Output the (X, Y) coordinate of the center of the cell containing the given text.  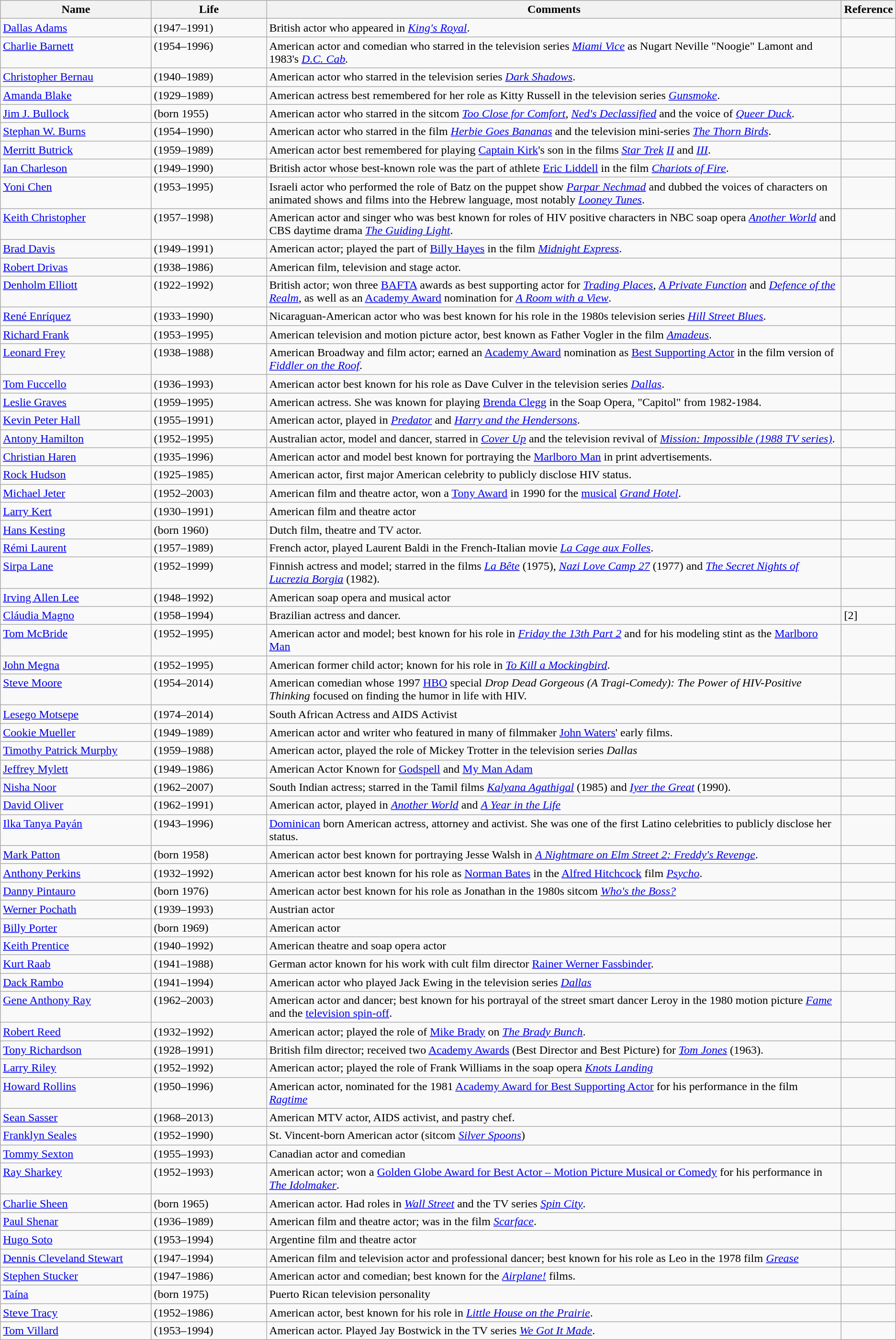
American actor who starred in the film Herbie Goes Bananas and the television mini-series The Thorn Birds. (554, 132)
Sirpa Lane (76, 573)
Steve Tracy (76, 1313)
Ilka Tanya Payán (76, 830)
Michael Jeter (76, 493)
American theatre and soap opera actor (554, 946)
Cookie Mueller (76, 732)
(1959–1995) (209, 402)
(1947–1991) (209, 28)
(1954–2014) (209, 689)
American Broadway and film actor; earned an Academy Award nomination as Best Supporting Actor in the film version of Fiddler on the Roof. (554, 359)
American actor best known for portraying Jesse Walsh in A Nightmare on Elm Street 2: Freddy's Revenge. (554, 855)
American actor. Had roles in Wall Street and the TV series Spin City. (554, 1203)
Keith Prentice (76, 946)
(1935–1996) (209, 457)
Argentine film and theatre actor (554, 1239)
(1959–1988) (209, 751)
(1940–1989) (209, 77)
(1954–1990) (209, 132)
American soap opera and musical actor (554, 597)
American actor and dancer; best known for his portrayal of the street smart dancer Leroy in the 1980 motion picture Fame and the television spin-off. (554, 1007)
Australian actor, model and dancer, starred in Cover Up and the television revival of Mission: Impossible (1988 TV series). (554, 439)
(1962–2007) (209, 787)
American former child actor; known for his role in To Kill a Mockingbird. (554, 665)
Tony Richardson (76, 1050)
(born 1960) (209, 529)
Christopher Bernau (76, 77)
American film and theatre actor; was in the film Scarface. (554, 1221)
Gene Anthony Ray (76, 1007)
Stephen Stucker (76, 1276)
(1928–1991) (209, 1050)
Rock Hudson (76, 475)
Denholm Elliott (76, 292)
(1952–1990) (209, 1136)
American actor who starred in the television series Dark Shadows. (554, 77)
Comments (554, 10)
Ray Sharkey (76, 1179)
Hans Kesting (76, 529)
Larry Riley (76, 1068)
(1952–1992) (209, 1068)
French actor, played Laurent Baldi in the French-Italian movie La Cage aux Folles. (554, 548)
Puerto Rican television personality (554, 1295)
Leslie Graves (76, 402)
Dominican born American actress, attorney and activist. She was one of the first Latino celebrities to publicly disclose her status. (554, 830)
South African Actress and AIDS Activist (554, 714)
American actor best known for his role as Dave Culver in the television series Dallas. (554, 384)
Nisha Noor (76, 787)
Billy Porter (76, 927)
(1962–2003) (209, 1007)
Christian Haren (76, 457)
Finnish actress and model; starred in the films La Bête (1975), Nazi Love Camp 27 (1977) and The Secret Nights of Lucrezia Borgia (1982). (554, 573)
American television and motion picture actor, best known as Father Vogler in the film Amadeus. (554, 335)
Tom McBride (76, 641)
American actress best remembered for her role as Kitty Russell in the television series Gunsmoke. (554, 95)
Charlie Barnett (76, 53)
American MTV actor, AIDS activist, and pastry chef. (554, 1117)
Mark Patton (76, 855)
American actor, played in Another World and A Year in the Life (554, 805)
American actor; played the role of Mike Brady on The Brady Bunch. (554, 1032)
American actor. Played Jay Bostwick in the TV series We Got It Made. (554, 1331)
American actress. She was known for playing Brenda Clegg in the Soap Opera, "Capitol" from 1982-1984. (554, 402)
British film director; received two Academy Awards (Best Director and Best Picture) for Tom Jones (1963). (554, 1050)
Robert Reed (76, 1032)
(1958–1994) (209, 616)
Tom Fuccello (76, 384)
Paul Shenar (76, 1221)
(1974–2014) (209, 714)
(1939–1993) (209, 909)
American actor who starred in the sitcom Too Close for Comfort, Ned's Declassified and the voice of Queer Duck. (554, 113)
(1968–2013) (209, 1117)
(1936–1989) (209, 1221)
American actor and model; best known for his role in Friday the 13th Part 2 and for his modeling stint as the Marlboro Man (554, 641)
Leonard Frey (76, 359)
(1952–1986) (209, 1313)
Dack Rambo (76, 982)
Merritt Butrick (76, 150)
American actor and writer who featured in many of filmmaker John Waters' early films. (554, 732)
(1933–1990) (209, 316)
American film and theatre actor (554, 511)
South Indian actress; starred in the Tamil films Kalyana Agathigal (1985) and Iyer the Great (1990). (554, 787)
(1949–1989) (209, 732)
American actor, nominated for the 1981 Academy Award for Best Supporting Actor for his performance in the film Ragtime (554, 1092)
(1943–1996) (209, 830)
American actor best remembered for playing Captain Kirk's son in the films Star Trek II and III. (554, 150)
Brazilian actress and dancer. (554, 616)
(born 1965) (209, 1203)
Dennis Cleveland Stewart (76, 1258)
Reference (868, 10)
Amanda Blake (76, 95)
American actor and comedian; best known for the Airplane! films. (554, 1276)
Ian Charleson (76, 168)
Lesego Motsepe (76, 714)
American actor (554, 927)
(1949–1991) (209, 248)
(1962–1991) (209, 805)
Stephan W. Burns (76, 132)
Irving Allen Lee (76, 597)
(1949–1990) (209, 168)
Franklyn Seales (76, 1136)
(1948–1992) (209, 597)
(1949–1986) (209, 769)
(1952–1999) (209, 573)
Name (76, 10)
Hugo Soto (76, 1239)
Tom Villard (76, 1331)
Jeffrey Mylett (76, 769)
(1936–1993) (209, 384)
(1941–1994) (209, 982)
American actor best known for his role as Norman Bates in the Alfred Hitchcock film Psycho. (554, 873)
(1925–1985) (209, 475)
(1954–1996) (209, 53)
Sean Sasser (76, 1117)
Danny Pintauro (76, 891)
(1940–1992) (209, 946)
Dutch film, theatre and TV actor. (554, 529)
Taína (76, 1295)
American actor and model best known for portraying the Marlboro Man in print advertisements. (554, 457)
Larry Kert (76, 511)
Brad Davis (76, 248)
American actor; played the role of Frank Williams in the soap opera Knots Landing (554, 1068)
American film and theatre actor, won a Tony Award in 1990 for the musical Grand Hotel. (554, 493)
Anthony Perkins (76, 873)
Antony Hamilton (76, 439)
American film and television actor and professional dancer; best known for his role as Leo in the 1978 film Grease (554, 1258)
American Actor Known for Godspell and My Man Adam (554, 769)
St. Vincent-born American actor (sitcom Silver Spoons) (554, 1136)
René Enríquez (76, 316)
Austrian actor (554, 909)
[2] (868, 616)
American actor, played in Predator and Harry and the Hendersons. (554, 420)
Life (209, 10)
(born 1975) (209, 1295)
Rémi Laurent (76, 548)
Dallas Adams (76, 28)
American actor, played the role of Mickey Trotter in the television series Dallas (554, 751)
Charlie Sheen (76, 1203)
(1957–1998) (209, 224)
(1952–1993) (209, 1179)
(1957–1989) (209, 548)
Steve Moore (76, 689)
(1929–1989) (209, 95)
American actor best known for his role as Jonathan in the 1980s sitcom Who's the Boss? (554, 891)
(1950–1996) (209, 1092)
British actor whose best-known role was the part of athlete Eric Liddell in the film Chariots of Fire. (554, 168)
Kurt Raab (76, 964)
(1938–1986) (209, 267)
(born 1955) (209, 113)
Robert Drivas (76, 267)
Jim J. Bullock (76, 113)
Howard Rollins (76, 1092)
(born 1958) (209, 855)
John Megna (76, 665)
German actor known for his work with cult film director Rainer Werner Fassbinder. (554, 964)
Keith Christopher (76, 224)
(1955–1991) (209, 420)
(1941–1988) (209, 964)
Nicaraguan-American actor who was best known for his role in the 1980s television series Hill Street Blues. (554, 316)
American actor; played the part of Billy Hayes in the film Midnight Express. (554, 248)
Tommy Sexton (76, 1154)
(1952–2003) (209, 493)
(1947–1994) (209, 1258)
(1922–1992) (209, 292)
Kevin Peter Hall (76, 420)
American film, television and stage actor. (554, 267)
American actor and comedian who starred in the television series Miami Vice as Nugart Neville "Noogie" Lamont and 1983's D.C. Cab. (554, 53)
(1930–1991) (209, 511)
(born 1976) (209, 891)
American actor, best known for his role in Little House on the Prairie. (554, 1313)
(1947–1986) (209, 1276)
Richard Frank (76, 335)
Timothy Patrick Murphy (76, 751)
David Oliver (76, 805)
Canadian actor and comedian (554, 1154)
Cláudia Magno (76, 616)
American actor, first major American celebrity to publicly disclose HIV status. (554, 475)
British actor who appeared in King's Royal. (554, 28)
(1955–1993) (209, 1154)
American actor; won a Golden Globe Award for Best Actor – Motion Picture Musical or Comedy for his performance in The Idolmaker. (554, 1179)
(1959–1989) (209, 150)
Werner Pochath (76, 909)
American actor who played Jack Ewing in the television series Dallas (554, 982)
(1938–1988) (209, 359)
Yoni Chen (76, 192)
(born 1969) (209, 927)
